Identify which cell holds the provided text, then report its [X, Y] central coordinate. 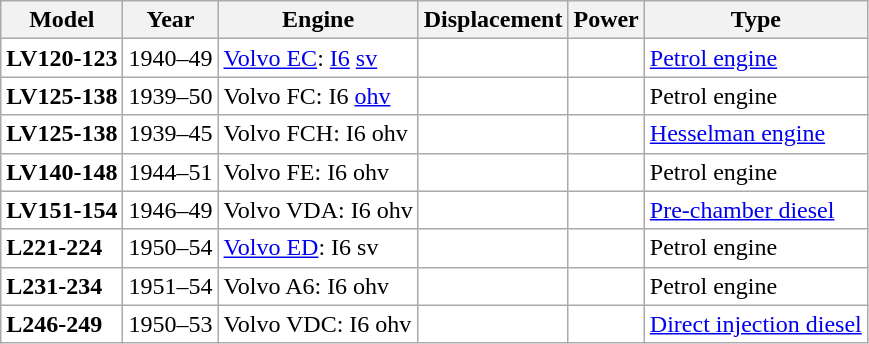
LV140-148 [62, 172]
Displacement [493, 20]
1951–54 [170, 286]
Volvo VDC: I6 ohv [318, 324]
Volvo VDA: I6 ohv [318, 210]
Pre-chamber diesel [756, 210]
L231-234 [62, 286]
Type [756, 20]
Volvo FCH: I6 ohv [318, 134]
1939–45 [170, 134]
Model [62, 20]
Direct injection diesel [756, 324]
Year [170, 20]
1950–54 [170, 248]
LV120-123 [62, 58]
L221-224 [62, 248]
1940–49 [170, 58]
Volvo FE: I6 ohv [318, 172]
1950–53 [170, 324]
L246-249 [62, 324]
Engine [318, 20]
Volvo ED: I6 sv [318, 248]
Volvo FC: I6 ohv [318, 96]
1944–51 [170, 172]
Volvo A6: I6 ohv [318, 286]
Power [606, 20]
Volvo EC: I6 sv [318, 58]
LV151-154 [62, 210]
Hesselman engine [756, 134]
1946–49 [170, 210]
1939–50 [170, 96]
